Return the [x, y] coordinate for the center point of the cell that contains the specified text.  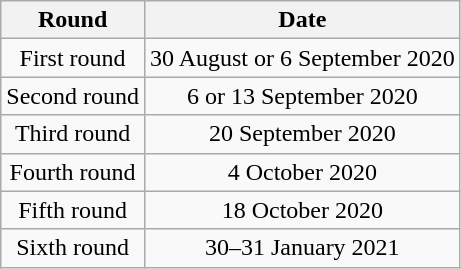
First round [73, 58]
Third round [73, 134]
6 or 13 September 2020 [302, 96]
18 October 2020 [302, 210]
Fourth round [73, 172]
Fifth round [73, 210]
30–31 January 2021 [302, 248]
30 August or 6 September 2020 [302, 58]
4 October 2020 [302, 172]
Sixth round [73, 248]
Second round [73, 96]
20 September 2020 [302, 134]
Date [302, 20]
Round [73, 20]
